Return the [X, Y] coordinate for the center point of the cell that contains the specified text.  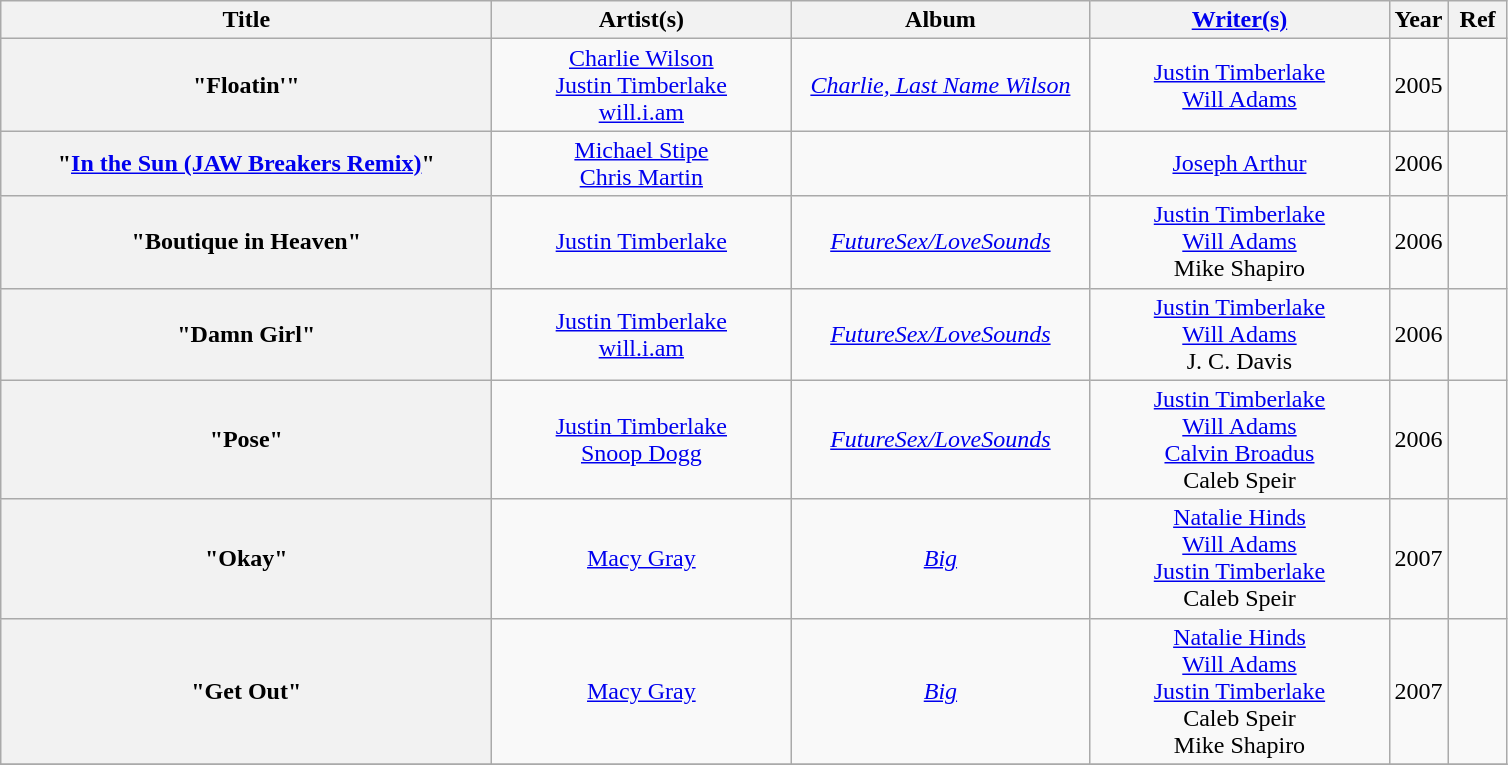
Justin TimberlakeWill AdamsMike Shapiro [1240, 242]
Natalie HindsWill AdamsJustin TimberlakeCaleb SpeirMike Shapiro [1240, 691]
Joseph Arthur [1240, 164]
"Boutique in Heaven" [246, 242]
Michael StipeChris Martin [642, 164]
"Floatin'" [246, 85]
Justin TimberlakeSnoop Dogg [642, 440]
Natalie HindsWill AdamsJustin TimberlakeCaleb Speir [1240, 558]
Justin TimberlakeWill Adams [1240, 85]
"In the Sun (JAW Breakers Remix)" [246, 164]
Title [246, 20]
Justin Timberlakewill.i.am [642, 334]
Charlie WilsonJustin Timberlakewill.i.am [642, 85]
"Damn Girl" [246, 334]
Writer(s) [1240, 20]
Year [1418, 20]
Justin TimberlakeWill AdamsJ. C. Davis [1240, 334]
Charlie, Last Name Wilson [940, 85]
"Get Out" [246, 691]
Album [940, 20]
Justin TimberlakeWill AdamsCalvin BroadusCaleb Speir [1240, 440]
Justin Timberlake [642, 242]
2005 [1418, 85]
"Pose" [246, 440]
Ref [1478, 20]
"Okay" [246, 558]
Artist(s) [642, 20]
